Provide the [X, Y] coordinate of the cell's center where the given text is located.  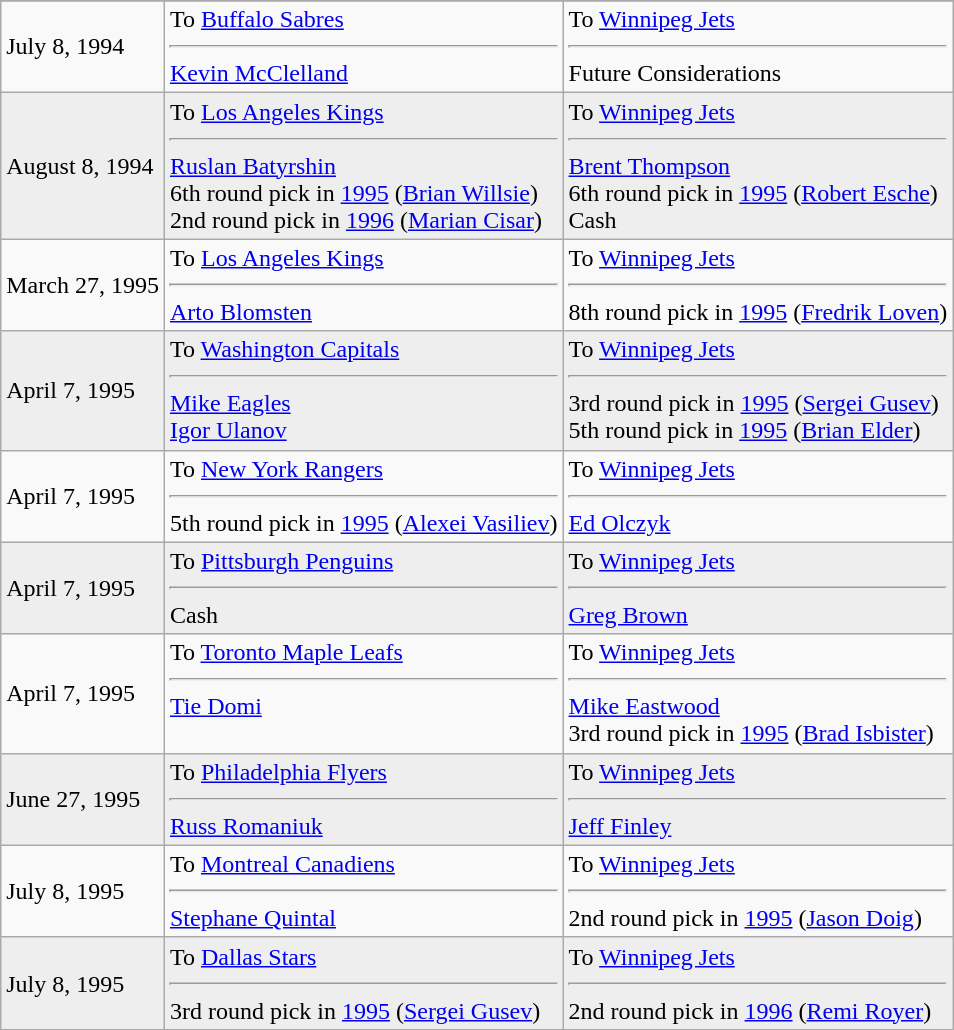
July 8, 1994 [83, 47]
To Winnipeg Jets2nd round pick in 1996 (Remi Royer) [758, 983]
To Winnipeg JetsJeff Finley [758, 799]
To New York Rangers5th round pick in 1995 (Alexei Vasiliev) [364, 496]
To Winnipeg Jets2nd round pick in 1995 (Jason Doig) [758, 891]
To Winnipeg JetsMike Eastwood 3rd round pick in 1995 (Brad Isbister) [758, 694]
June 27, 1995 [83, 799]
To Winnipeg JetsEd Olczyk [758, 496]
To Philadelphia FlyersRuss Romaniuk [364, 799]
To Winnipeg JetsGreg Brown [758, 588]
To Buffalo SabresKevin McClelland [364, 47]
To Winnipeg Jets3rd round pick in 1995 (Sergei Gusev) 5th round pick in 1995 (Brian Elder) [758, 390]
To Pittsburgh PenguinsCash [364, 588]
To Montreal CanadiensStephane Quintal [364, 891]
To Los Angeles KingsRuslan Batyrshin 6th round pick in 1995 (Brian Willsie) 2nd round pick in 1996 (Marian Cisar) [364, 166]
To Los Angeles KingsArto Blomsten [364, 285]
August 8, 1994 [83, 166]
To Winnipeg JetsFuture Considerations [758, 47]
To Winnipeg Jets8th round pick in 1995 (Fredrik Loven) [758, 285]
To Toronto Maple LeafsTie Domi [364, 694]
March 27, 1995 [83, 285]
To Washington CapitalsMike Eagles Igor Ulanov [364, 390]
To Dallas Stars3rd round pick in 1995 (Sergei Gusev) [364, 983]
To Winnipeg JetsBrent Thompson 6th round pick in 1995 (Robert Esche) Cash [758, 166]
